Return [x, y] of the center of cell containing provided text 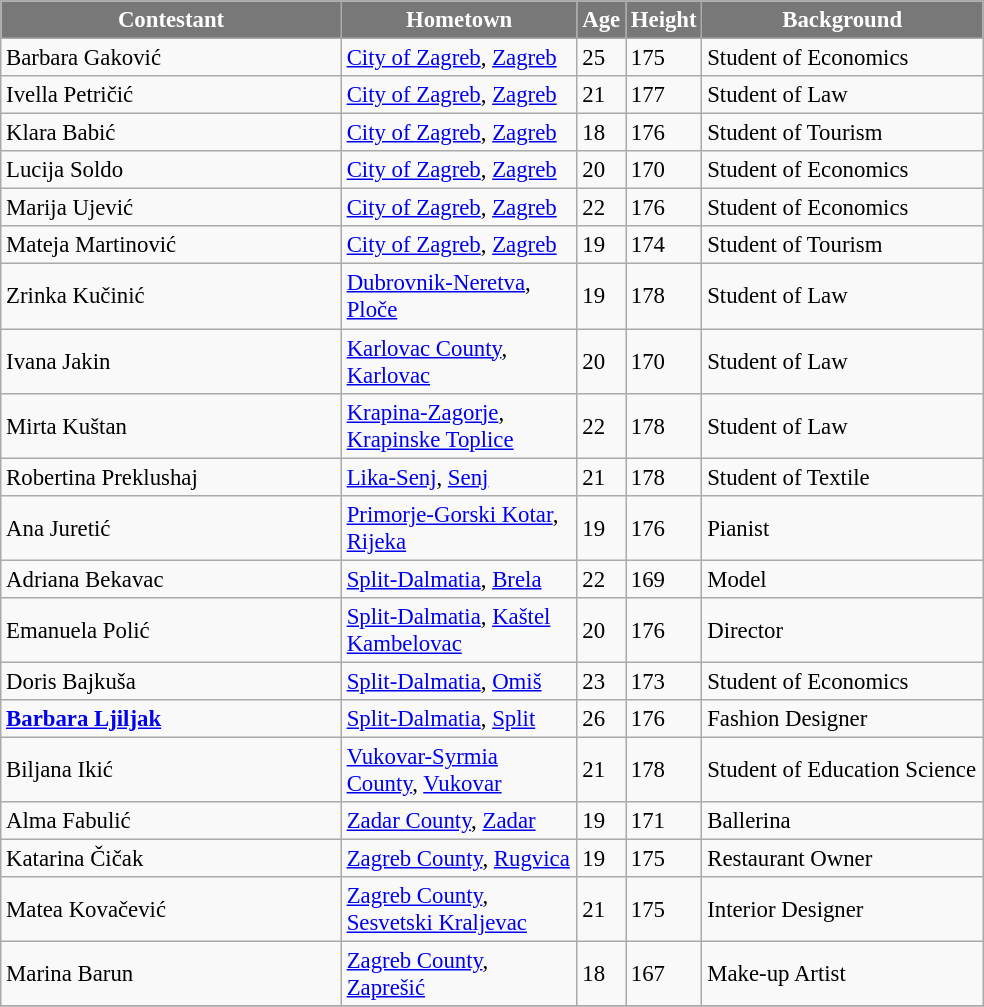
Adriana Bekavac [172, 579]
Mateja Martinović [172, 245]
Make-up Artist [842, 974]
Marija Ujević [172, 208]
Contestant [172, 20]
Ivella Petričić [172, 95]
Background [842, 20]
Matea Kovačević [172, 910]
Split-Dalmatia, Brela [459, 579]
Zadar County, Zadar [459, 821]
Karlovac County, Karlovac [459, 362]
Alma Fabulić [172, 821]
Ballerina [842, 821]
Pianist [842, 528]
Marina Barun [172, 974]
Zagreb County, Sesvetski Kraljevac [459, 910]
Klara Babić [172, 133]
Biljana Ikić [172, 770]
Katarina Čičak [172, 859]
Fashion Designer [842, 719]
Height [664, 20]
Restaurant Owner [842, 859]
Student of Textile [842, 477]
Emanuela Polić [172, 630]
Ana Juretić [172, 528]
174 [664, 245]
Model [842, 579]
Split-Dalmatia, Kaštel Kambelovac [459, 630]
173 [664, 681]
167 [664, 974]
Barbara Ljiljak [172, 719]
Ivana Jakin [172, 362]
Age [602, 20]
Lucija Soldo [172, 170]
169 [664, 579]
Primorje-Gorski Kotar, Rijeka [459, 528]
Director [842, 630]
Barbara Gaković [172, 58]
Mirta Kuštan [172, 426]
Zrinka Kučinić [172, 296]
26 [602, 719]
171 [664, 821]
Student of Education Science [842, 770]
Split-Dalmatia, Split [459, 719]
25 [602, 58]
Hometown [459, 20]
Doris Bajkuša [172, 681]
Robertina Preklushaj [172, 477]
Lika-Senj, Senj [459, 477]
Krapina-Zagorje, Krapinske Toplice [459, 426]
Zagreb County, Zaprešić [459, 974]
Split-Dalmatia, Omiš [459, 681]
Interior Designer [842, 910]
Zagreb County, Rugvica [459, 859]
Dubrovnik-Neretva, Ploče [459, 296]
23 [602, 681]
177 [664, 95]
Vukovar-Syrmia County, Vukovar [459, 770]
